Determine the (X, Y) coordinate at the center of the cell enclosing the given text.  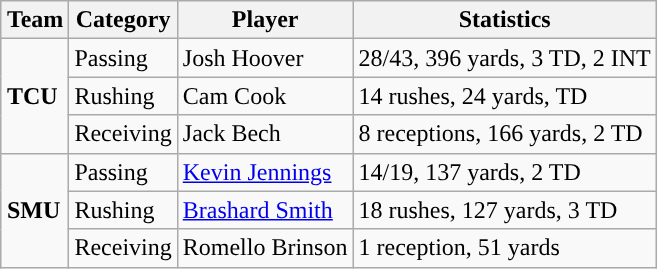
Jack Bech (265, 134)
Kevin Jennings (265, 172)
Player (265, 20)
8 receptions, 166 yards, 2 TD (504, 134)
TCU (35, 96)
28/43, 396 yards, 3 TD, 2 INT (504, 58)
Romello Brinson (265, 248)
Cam Cook (265, 96)
Brashard Smith (265, 210)
14/19, 137 yards, 2 TD (504, 172)
SMU (35, 210)
Team (35, 20)
18 rushes, 127 yards, 3 TD (504, 210)
1 reception, 51 yards (504, 248)
Category (123, 20)
Josh Hoover (265, 58)
14 rushes, 24 yards, TD (504, 96)
Statistics (504, 20)
